Locate the cell with the specified text and output its [x, y] center coordinate. 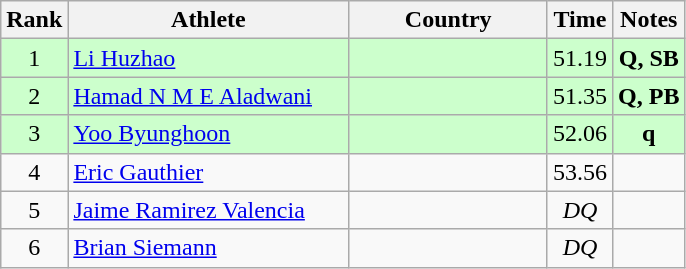
Q, SB [649, 58]
1 [34, 58]
Eric Gauthier [208, 172]
Rank [34, 20]
51.35 [580, 96]
6 [34, 248]
Jaime Ramirez Valencia [208, 210]
Country [448, 20]
2 [34, 96]
51.19 [580, 58]
Q, PB [649, 96]
Brian Siemann [208, 248]
q [649, 134]
Time [580, 20]
3 [34, 134]
Hamad N M E Aladwani [208, 96]
Notes [649, 20]
Li Huzhao [208, 58]
52.06 [580, 134]
53.56 [580, 172]
4 [34, 172]
5 [34, 210]
Athlete [208, 20]
Yoo Byunghoon [208, 134]
